Locate the cell with the specified text and output its [X, Y] center coordinate. 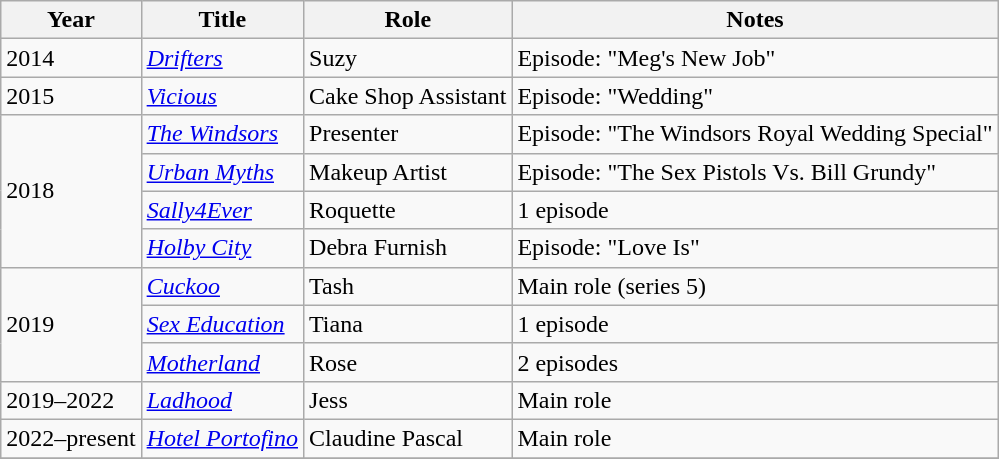
Roquette [408, 210]
The Windsors [222, 134]
Claudine Pascal [408, 438]
Role [408, 20]
Year [71, 20]
Ladhood [222, 400]
Episode: "The Windsors Royal Wedding Special" [755, 134]
Cuckoo [222, 286]
2014 [71, 58]
Main role (series 5) [755, 286]
Presenter [408, 134]
Vicious [222, 96]
Sex Education [222, 324]
Episode: "Meg's New Job" [755, 58]
2018 [71, 191]
Episode: "Wedding" [755, 96]
Episode: "The Sex Pistols Vs. Bill Grundy" [755, 172]
2019 [71, 324]
Episode: "Love Is" [755, 248]
Hotel Portofino [222, 438]
2 episodes [755, 362]
Makeup Artist [408, 172]
Title [222, 20]
2019–2022 [71, 400]
Cake Shop Assistant [408, 96]
2022–present [71, 438]
Urban Myths [222, 172]
Holby City [222, 248]
Debra Furnish [408, 248]
Sally4Ever [222, 210]
Notes [755, 20]
Tiana [408, 324]
Suzy [408, 58]
Rose [408, 362]
Motherland [222, 362]
Jess [408, 400]
Drifters [222, 58]
2015 [71, 96]
Tash [408, 286]
